Search for the cell housing the specified text and yield its [x, y] center coordinate. 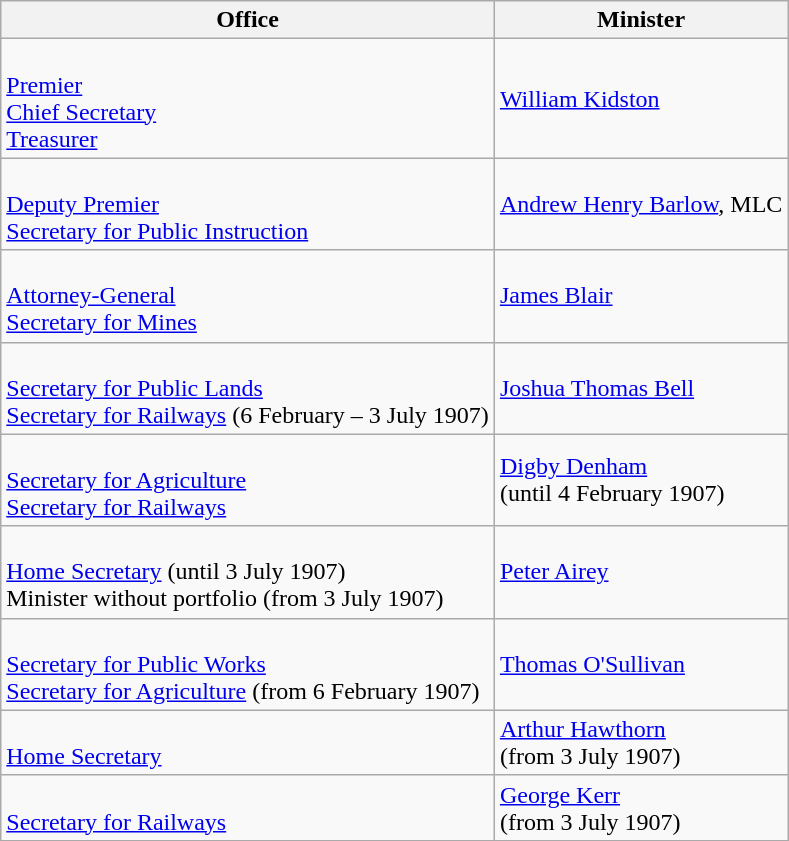
William Kidston [640, 98]
Premier Chief Secretary Treasurer [248, 98]
Home Secretary [248, 742]
Secretary for Railways [248, 808]
James Blair [640, 296]
Andrew Henry Barlow, MLC [640, 204]
Office [248, 20]
Deputy Premier Secretary for Public Instruction [248, 204]
George Kerr(from 3 July 1907) [640, 808]
Joshua Thomas Bell [640, 388]
Minister [640, 20]
Arthur Hawthorn(from 3 July 1907) [640, 742]
Secretary for Agriculture Secretary for Railways [248, 480]
Attorney-General Secretary for Mines [248, 296]
Home Secretary (until 3 July 1907) Minister without portfolio (from 3 July 1907) [248, 572]
Thomas O'Sullivan [640, 664]
Secretary for Public Lands Secretary for Railways (6 February – 3 July 1907) [248, 388]
Peter Airey [640, 572]
Digby Denham(until 4 February 1907) [640, 480]
Secretary for Public Works Secretary for Agriculture (from 6 February 1907) [248, 664]
